Capture the cell that displays the provided text and extract its [X, Y] central coordinate. 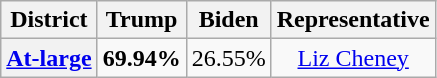
26.55% [228, 58]
69.94% [142, 58]
Representative [353, 20]
Trump [142, 20]
Liz Cheney [353, 58]
District [49, 20]
Biden [228, 20]
At-large [49, 58]
